Search for the cell housing the specified text and yield its [x, y] center coordinate. 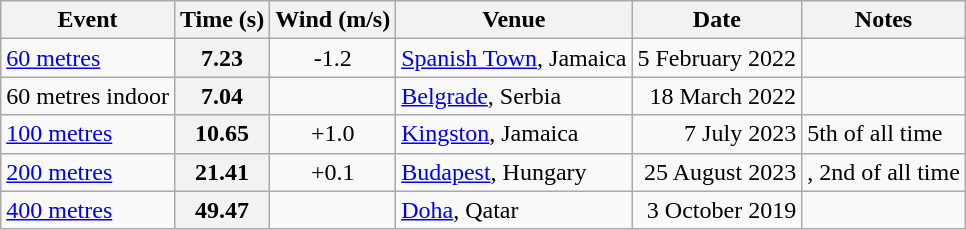
60 metres indoor [88, 96]
3 October 2019 [717, 210]
Time (s) [222, 20]
Notes [884, 20]
Budapest, Hungary [514, 172]
, 2nd of all time [884, 172]
200 metres [88, 172]
60 metres [88, 58]
7.23 [222, 58]
+0.1 [333, 172]
10.65 [222, 134]
49.47 [222, 210]
Wind (m/s) [333, 20]
Belgrade, Serbia [514, 96]
5th of all time [884, 134]
Kingston, Jamaica [514, 134]
Doha, Qatar [514, 210]
Venue [514, 20]
100 metres [88, 134]
5 February 2022 [717, 58]
21.41 [222, 172]
Spanish Town, Jamaica [514, 58]
400 metres [88, 210]
7 July 2023 [717, 134]
Date [717, 20]
18 March 2022 [717, 96]
Event [88, 20]
+1.0 [333, 134]
7.04 [222, 96]
25 August 2023 [717, 172]
-1.2 [333, 58]
